Output the [x, y] coordinate of the center of the cell containing the given text.  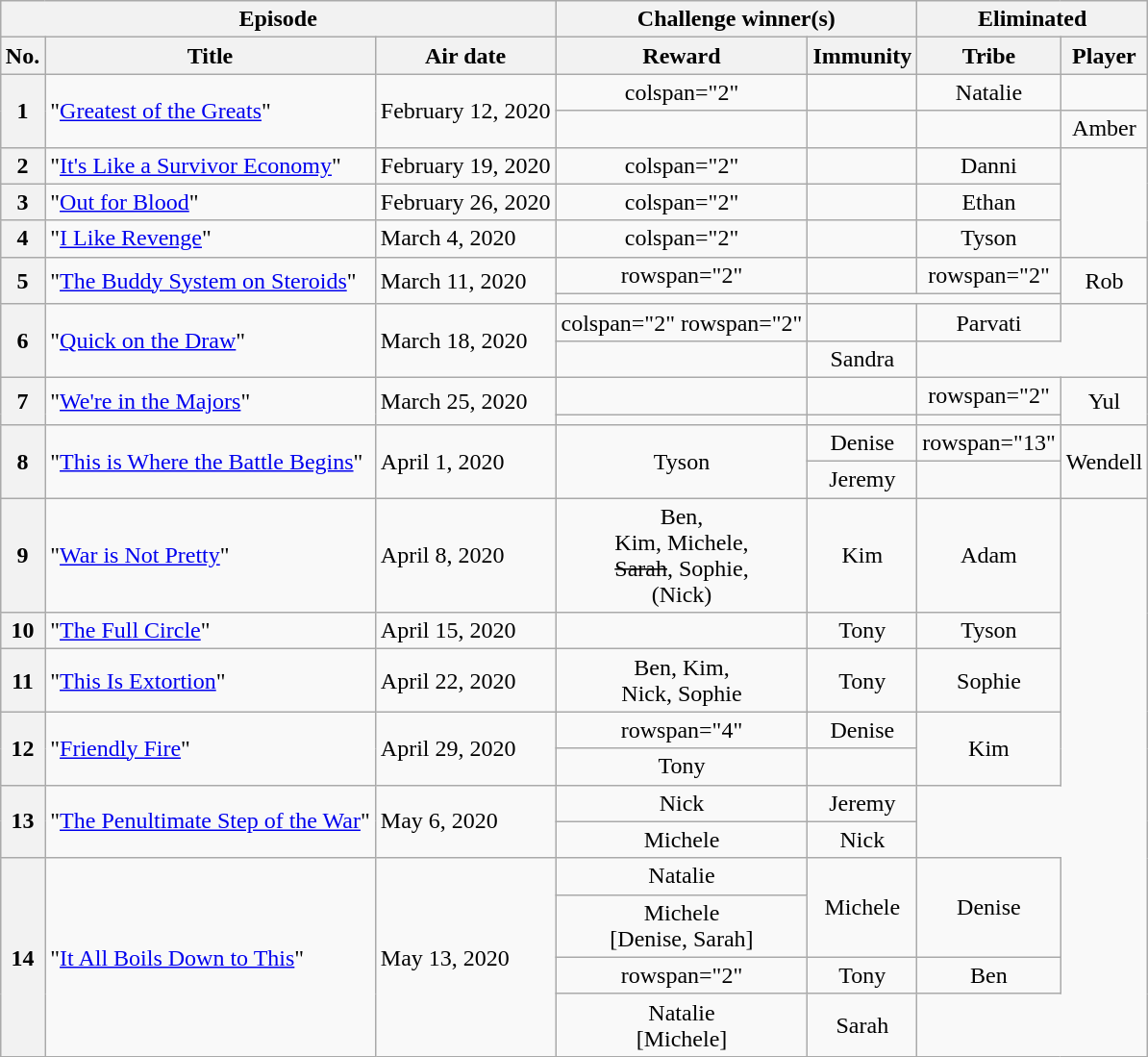
1 [22, 111]
April 15, 2020 [465, 631]
Rob [1104, 281]
Yul [1104, 400]
May 6, 2020 [465, 821]
"Friendly Fire" [211, 748]
Reward [682, 56]
Air date [465, 56]
6 [22, 340]
Parvati [989, 322]
"Out for Blood" [211, 202]
"Greatest of the Greats" [211, 111]
"The Penultimate Step of the War" [211, 821]
"It All Boils Down to This" [211, 957]
7 [22, 400]
April 29, 2020 [465, 748]
"The Full Circle" [211, 631]
"I Like Revenge" [211, 239]
rowspan="4" [682, 730]
"War is Not Pretty" [211, 556]
"This is Where the Battle Begins" [211, 462]
Sophie [989, 681]
4 [22, 239]
"It's Like a Survivor Economy" [211, 165]
9 [22, 556]
Challenge winner(s) [736, 19]
Adam [989, 556]
"We're in the Majors" [211, 400]
March 18, 2020 [465, 340]
12 [22, 748]
Ethan [989, 202]
3 [22, 202]
colspan="2" rowspan="2" [682, 322]
Michele[Denise, Sarah] [682, 925]
"The Buddy System on Steroids" [211, 281]
Danni [989, 165]
Eliminated [1033, 19]
May 13, 2020 [465, 957]
Sarah [862, 1025]
Wendell [1104, 462]
11 [22, 681]
Ben, Kim,Nick, Sophie [682, 681]
rowspan="13" [989, 443]
April 8, 2020 [465, 556]
No. [22, 56]
March 11, 2020 [465, 281]
"This Is Extortion" [211, 681]
Ben,Kim, Michele,Sarah, Sophie,(Nick) [682, 556]
Player [1104, 56]
8 [22, 462]
Episode [278, 19]
Sandra [862, 359]
5 [22, 281]
Immunity [862, 56]
February 19, 2020 [465, 165]
April 22, 2020 [465, 681]
10 [22, 631]
2 [22, 165]
March 25, 2020 [465, 400]
"Quick on the Draw" [211, 340]
February 12, 2020 [465, 111]
Tribe [989, 56]
April 1, 2020 [465, 462]
Natalie[Michele] [682, 1025]
Amber [1104, 129]
Ben [989, 975]
March 4, 2020 [465, 239]
Title [211, 56]
February 26, 2020 [465, 202]
13 [22, 821]
14 [22, 957]
